For the text-containing cell, return its midpoint in [X, Y] coordinate format. 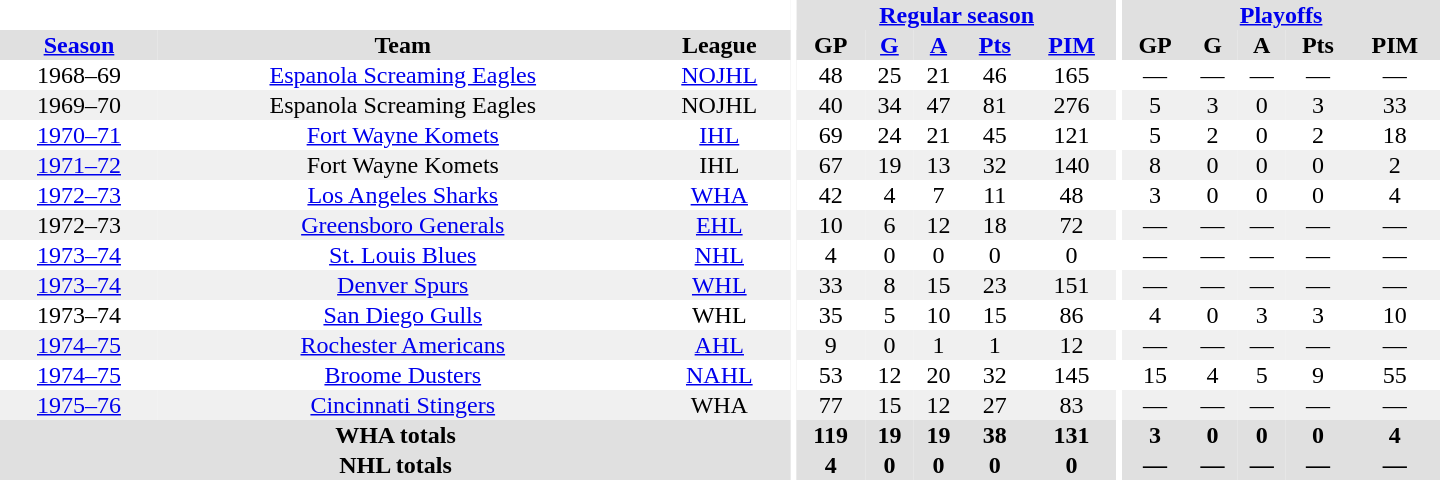
Rochester Americans [403, 345]
34 [890, 105]
25 [890, 75]
165 [1072, 75]
151 [1072, 285]
53 [830, 375]
20 [938, 375]
46 [995, 75]
Season [79, 45]
San Diego Gulls [403, 315]
38 [995, 435]
72 [1072, 225]
69 [830, 135]
1971–72 [79, 165]
NHL [720, 255]
83 [1072, 405]
145 [1072, 375]
Regular season [956, 15]
League [720, 45]
Denver Spurs [403, 285]
81 [995, 105]
121 [1072, 135]
Team [403, 45]
1969–70 [79, 105]
Playoffs [1281, 15]
276 [1072, 105]
140 [1072, 165]
NHL totals [396, 465]
Greensboro Generals [403, 225]
NAHL [720, 375]
EHL [720, 225]
27 [995, 405]
131 [1072, 435]
6 [890, 225]
23 [995, 285]
86 [1072, 315]
Cincinnati Stingers [403, 405]
47 [938, 105]
13 [938, 165]
35 [830, 315]
55 [1395, 375]
67 [830, 165]
11 [995, 195]
7 [938, 195]
1970–71 [79, 135]
40 [830, 105]
119 [830, 435]
St. Louis Blues [403, 255]
24 [890, 135]
1968–69 [79, 75]
42 [830, 195]
1975–76 [79, 405]
Los Angeles Sharks [403, 195]
45 [995, 135]
WHA totals [396, 435]
AHL [720, 345]
Broome Dusters [403, 375]
77 [830, 405]
